Identify which cell holds the provided text, then report its [X, Y] central coordinate. 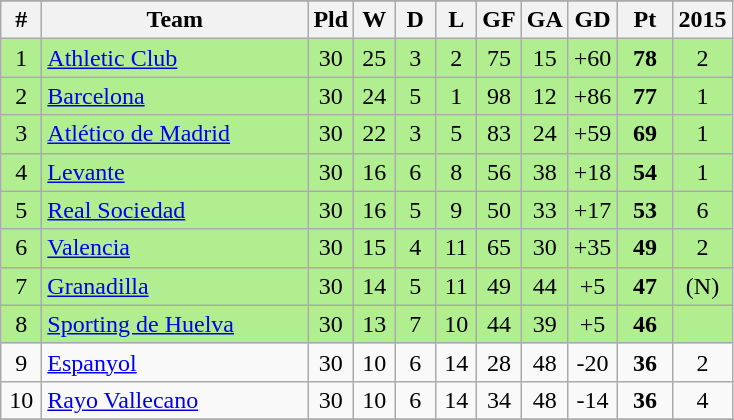
GF [499, 20]
# [22, 20]
Rayo Vallecano [175, 400]
Levante [175, 172]
2015 [702, 20]
69 [645, 134]
Barcelona [175, 96]
-14 [592, 400]
12 [544, 96]
D [416, 20]
+18 [592, 172]
13 [374, 324]
98 [499, 96]
Sporting de Huelva [175, 324]
Valencia [175, 248]
54 [645, 172]
25 [374, 58]
33 [544, 210]
75 [499, 58]
53 [645, 210]
W [374, 20]
-20 [592, 362]
78 [645, 58]
39 [544, 324]
65 [499, 248]
56 [499, 172]
47 [645, 286]
46 [645, 324]
50 [499, 210]
Real Sociedad [175, 210]
Team [175, 20]
77 [645, 96]
Pt [645, 20]
22 [374, 134]
GA [544, 20]
Athletic Club [175, 58]
+86 [592, 96]
+17 [592, 210]
28 [499, 362]
Espanyol [175, 362]
+35 [592, 248]
Granadilla [175, 286]
38 [544, 172]
GD [592, 20]
83 [499, 134]
L [456, 20]
+59 [592, 134]
Pld [331, 20]
+60 [592, 58]
(N) [702, 286]
34 [499, 400]
Atlético de Madrid [175, 134]
